Output the [X, Y] coordinate of the center of the cell containing the given text.  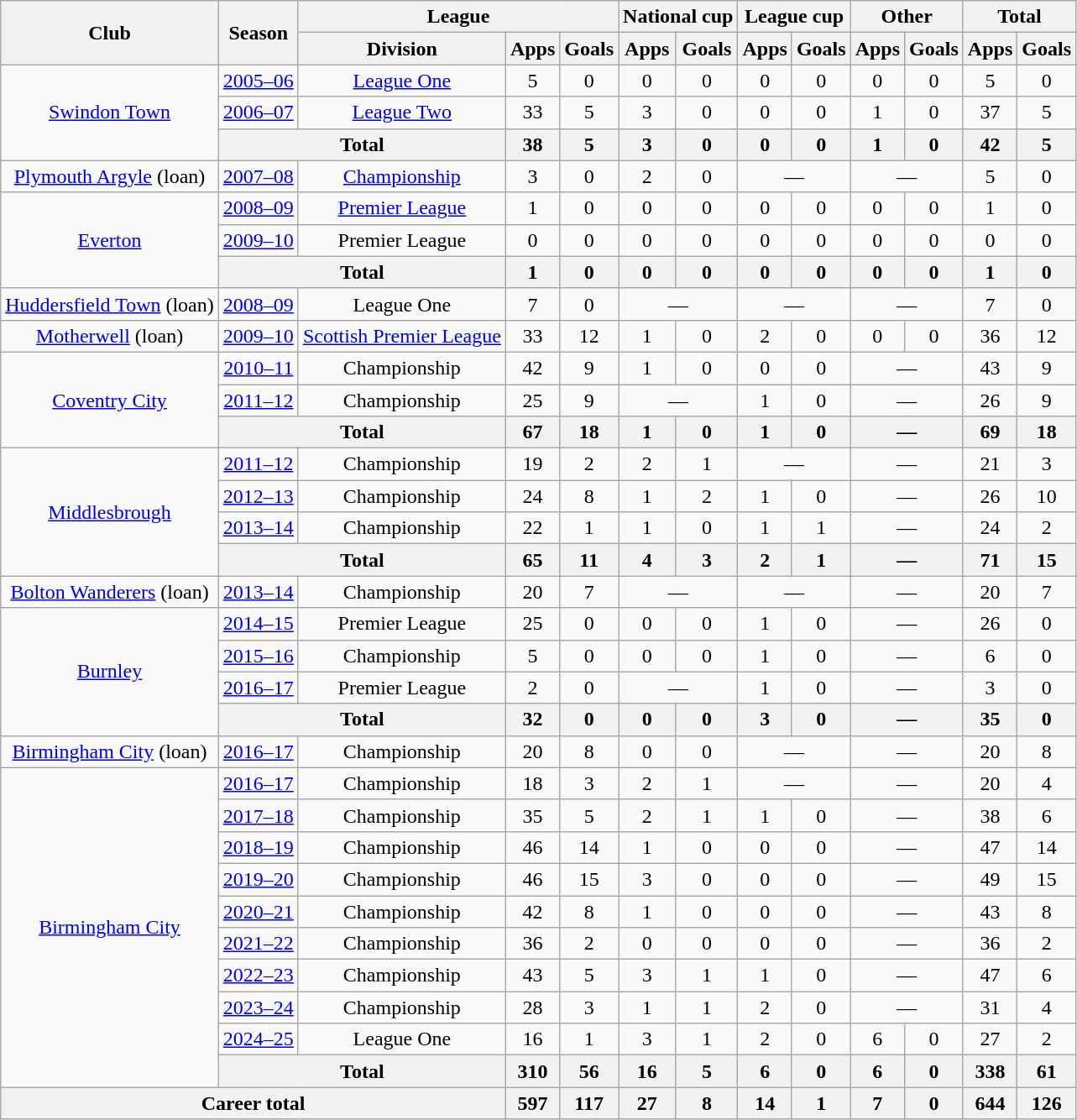
2010–11 [259, 368]
2021–22 [259, 944]
League cup [794, 17]
Other [907, 17]
71 [990, 560]
2007–08 [259, 176]
126 [1047, 1103]
Burnley [110, 672]
28 [532, 1007]
Division [401, 49]
61 [1047, 1071]
National cup [678, 17]
69 [990, 432]
2023–24 [259, 1007]
22 [532, 528]
2015–16 [259, 656]
Bolton Wanderers (loan) [110, 592]
37 [990, 113]
League Two [401, 113]
Career total [254, 1103]
Middlesbrough [110, 512]
49 [990, 879]
21 [990, 464]
310 [532, 1071]
Season [259, 33]
Club [110, 33]
2022–23 [259, 976]
117 [589, 1103]
League [458, 17]
Everton [110, 240]
Motherwell (loan) [110, 336]
597 [532, 1103]
19 [532, 464]
31 [990, 1007]
Huddersfield Town (loan) [110, 304]
2024–25 [259, 1039]
2006–07 [259, 113]
65 [532, 560]
Swindon Town [110, 113]
2018–19 [259, 847]
2014–15 [259, 624]
Plymouth Argyle (loan) [110, 176]
32 [532, 720]
644 [990, 1103]
2005–06 [259, 81]
Scottish Premier League [401, 336]
2020–21 [259, 911]
Birmingham City [110, 927]
2019–20 [259, 879]
10 [1047, 496]
Birmingham City (loan) [110, 751]
56 [589, 1071]
2012–13 [259, 496]
2017–18 [259, 815]
11 [589, 560]
Coventry City [110, 400]
67 [532, 432]
338 [990, 1071]
